Determine the [x, y] coordinate at the center of the cell enclosing the given text.  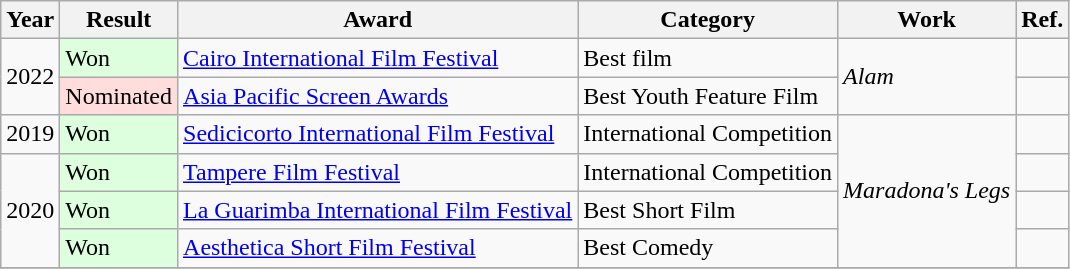
Maradona's Legs [927, 191]
Sedicicorto International Film Festival [378, 134]
La Guarimba International Film Festival [378, 210]
Cairo International Film Festival [378, 58]
Best Short Film [708, 210]
Result [119, 20]
Year [30, 20]
2020 [30, 210]
2019 [30, 134]
Category [708, 20]
Best film [708, 58]
Asia Pacific Screen Awards [378, 96]
Best Youth Feature Film [708, 96]
Nominated [119, 96]
Aesthetica Short Film Festival [378, 248]
Alam [927, 77]
2022 [30, 77]
Best Comedy [708, 248]
Award [378, 20]
Work [927, 20]
Tampere Film Festival [378, 172]
Ref. [1042, 20]
